Output the (x, y) coordinate of the center of the cell containing the given text.  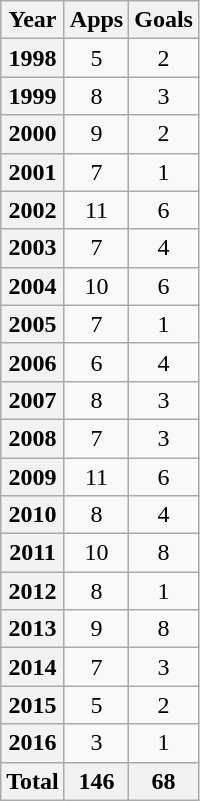
2011 (33, 553)
Goals (164, 20)
2012 (33, 591)
2015 (33, 705)
2003 (33, 248)
2004 (33, 286)
2002 (33, 210)
68 (164, 781)
2006 (33, 362)
2013 (33, 629)
Year (33, 20)
2010 (33, 515)
146 (96, 781)
2007 (33, 400)
Apps (96, 20)
1999 (33, 96)
2009 (33, 477)
2008 (33, 438)
1998 (33, 58)
Total (33, 781)
2005 (33, 324)
2016 (33, 743)
2001 (33, 172)
2014 (33, 667)
2000 (33, 134)
